From the cell containing the given text, extract its center point as (X, Y) coordinate. 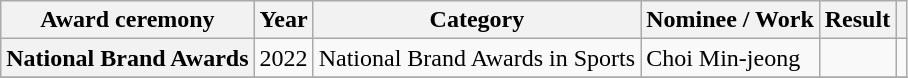
Nominee / Work (730, 20)
2022 (284, 58)
National Brand Awards in Sports (476, 58)
Category (476, 20)
Year (284, 20)
Choi Min-jeong (730, 58)
Award ceremony (128, 20)
National Brand Awards (128, 58)
Result (857, 20)
